Determine the (X, Y) coordinate at the center of the cell enclosing the given text.  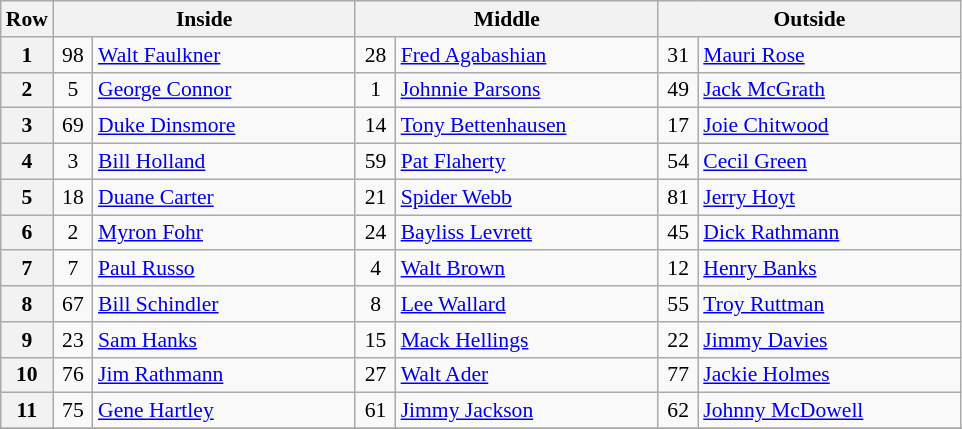
Dick Rathmann (829, 233)
69 (73, 126)
9 (27, 340)
49 (678, 90)
Bill Schindler (224, 304)
Jimmy Jackson (527, 411)
Jimmy Davies (829, 340)
15 (375, 340)
24 (375, 233)
Inside (204, 19)
27 (375, 375)
55 (678, 304)
Jackie Holmes (829, 375)
54 (678, 162)
Gene Hartley (224, 411)
Mack Hellings (527, 340)
Troy Ruttman (829, 304)
Duke Dinsmore (224, 126)
Jack McGrath (829, 90)
22 (678, 340)
Johnnie Parsons (527, 90)
76 (73, 375)
98 (73, 55)
Joie Chitwood (829, 126)
11 (27, 411)
62 (678, 411)
10 (27, 375)
23 (73, 340)
14 (375, 126)
Tony Bettenhausen (527, 126)
45 (678, 233)
67 (73, 304)
61 (375, 411)
Middle (506, 19)
Bayliss Levrett (527, 233)
Lee Wallard (527, 304)
Jerry Hoyt (829, 197)
Row (27, 19)
Myron Fohr (224, 233)
Spider Webb (527, 197)
31 (678, 55)
6 (27, 233)
Pat Flaherty (527, 162)
59 (375, 162)
28 (375, 55)
Walt Brown (527, 269)
Fred Agabashian (527, 55)
Outside (810, 19)
Duane Carter (224, 197)
Johnny McDowell (829, 411)
Henry Banks (829, 269)
Mauri Rose (829, 55)
Paul Russo (224, 269)
77 (678, 375)
75 (73, 411)
Bill Holland (224, 162)
81 (678, 197)
12 (678, 269)
Jim Rathmann (224, 375)
Cecil Green (829, 162)
Sam Hanks (224, 340)
Walt Faulkner (224, 55)
George Connor (224, 90)
17 (678, 126)
18 (73, 197)
21 (375, 197)
Walt Ader (527, 375)
